Detect which cell encompasses the target text, then output its [x, y] center coordinate. 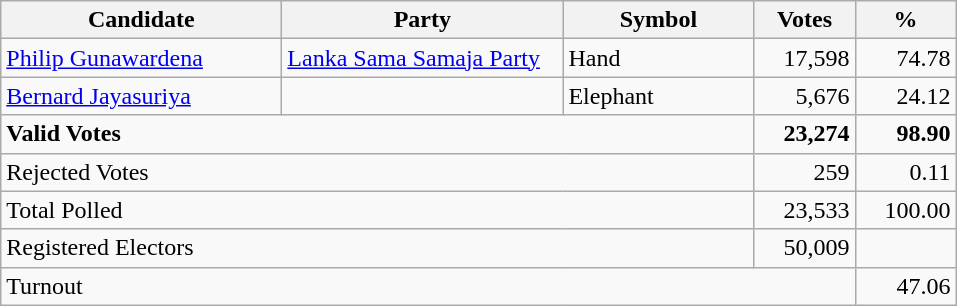
23,533 [804, 210]
98.90 [906, 134]
Bernard Jayasuriya [142, 96]
50,009 [804, 248]
Turnout [428, 286]
Votes [804, 20]
Total Polled [378, 210]
5,676 [804, 96]
Party [422, 20]
23,274 [804, 134]
74.78 [906, 58]
Lanka Sama Samaja Party [422, 58]
Registered Electors [378, 248]
17,598 [804, 58]
24.12 [906, 96]
0.11 [906, 172]
Elephant [658, 96]
47.06 [906, 286]
Rejected Votes [378, 172]
Philip Gunawardena [142, 58]
Candidate [142, 20]
Valid Votes [378, 134]
Symbol [658, 20]
259 [804, 172]
100.00 [906, 210]
% [906, 20]
Hand [658, 58]
